Find where the given text appears and provide that cell's center as [X, Y] coordinate. 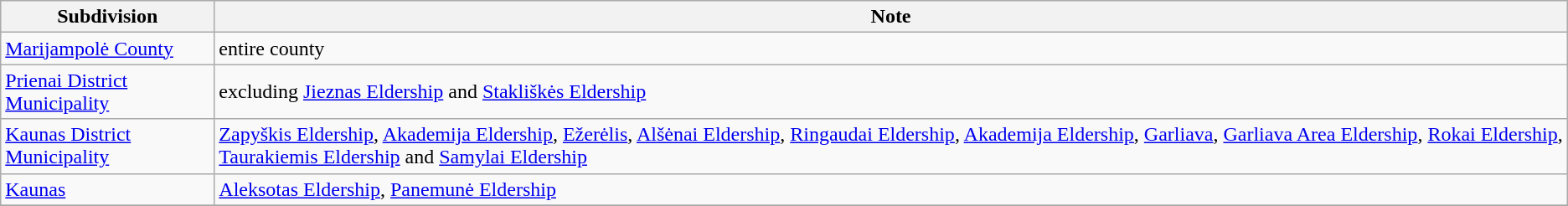
Aleksotas Eldership, Panemunė Eldership [891, 189]
Note [891, 17]
Kaunas [107, 189]
Marijampolė County [107, 49]
Subdivision [107, 17]
entire county [891, 49]
Kaunas District Municipality [107, 146]
excluding Jieznas Eldership and Stakliškės Eldership [891, 92]
Prienai District Municipality [107, 92]
